Pinpoint the cell where the given text exists, returning its [x, y] midpoint coordinate. 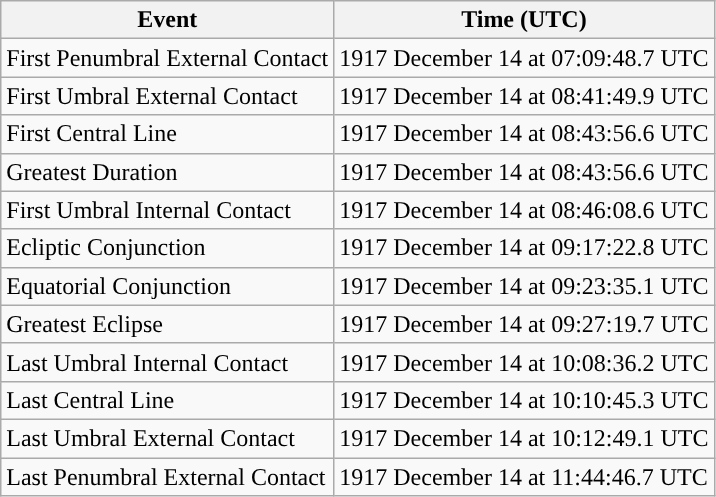
1917 December 14 at 07:09:48.7 UTC [524, 58]
Last Penumbral External Contact [168, 477]
1917 December 14 at 10:08:36.2 UTC [524, 362]
1917 December 14 at 11:44:46.7 UTC [524, 477]
Last Central Line [168, 400]
1917 December 14 at 10:12:49.1 UTC [524, 438]
1917 December 14 at 10:10:45.3 UTC [524, 400]
Equatorial Conjunction [168, 286]
Last Umbral External Contact [168, 438]
1917 December 14 at 08:41:49.9 UTC [524, 96]
Greatest Eclipse [168, 324]
Ecliptic Conjunction [168, 248]
First Umbral Internal Contact [168, 210]
First Central Line [168, 134]
First Umbral External Contact [168, 96]
Event [168, 20]
Time (UTC) [524, 20]
1917 December 14 at 08:46:08.6 UTC [524, 210]
1917 December 14 at 09:27:19.7 UTC [524, 324]
1917 December 14 at 09:17:22.8 UTC [524, 248]
Greatest Duration [168, 172]
1917 December 14 at 09:23:35.1 UTC [524, 286]
Last Umbral Internal Contact [168, 362]
First Penumbral External Contact [168, 58]
